Output the [X, Y] coordinate of the center of the cell containing the given text.  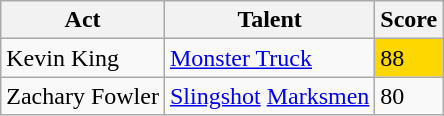
80 [409, 96]
Kevin King [83, 58]
Zachary Fowler [83, 96]
Score [409, 20]
Act [83, 20]
Slingshot Marksmen [269, 96]
Talent [269, 20]
88 [409, 58]
Monster Truck [269, 58]
